Provide the (X, Y) coordinate of the cell's center where the given text is located.  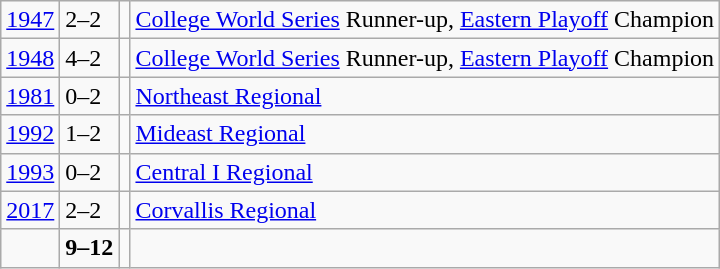
Central I Regional (425, 172)
1992 (30, 134)
1–2 (90, 134)
Mideast Regional (425, 134)
1981 (30, 96)
1993 (30, 172)
Northeast Regional (425, 96)
9–12 (90, 248)
4–2 (90, 58)
1948 (30, 58)
1947 (30, 20)
2017 (30, 210)
Corvallis Regional (425, 210)
